Locate the cell with the specified text and output its (X, Y) center coordinate. 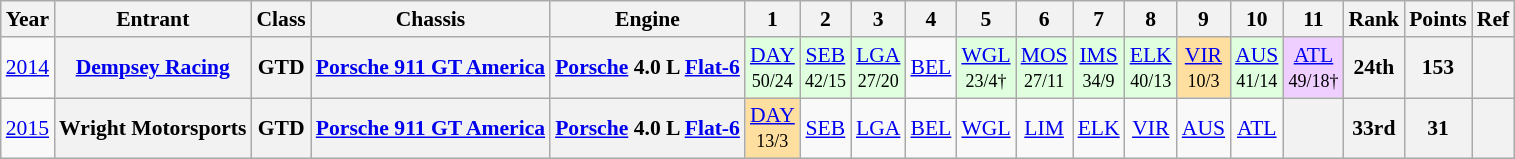
31 (1438, 128)
DAY50/24 (772, 68)
2 (826, 19)
ATL (1256, 128)
SEB42/15 (826, 68)
2014 (28, 68)
ELK (1099, 128)
8 (1151, 19)
9 (1204, 19)
Rank (1374, 19)
Wright Motorsports (152, 128)
3 (878, 19)
Points (1438, 19)
LIM (1044, 128)
4 (930, 19)
LGA27/20 (878, 68)
LGA (878, 128)
33rd (1374, 128)
ATL49/18† (1313, 68)
WGL23/4† (986, 68)
5 (986, 19)
DAY13/3 (772, 128)
IMS34/9 (1099, 68)
ELK40/13 (1151, 68)
SEB (826, 128)
Ref (1493, 19)
153 (1438, 68)
Engine (648, 19)
Dempsey Racing (152, 68)
Class (280, 19)
6 (1044, 19)
10 (1256, 19)
MOS27/11 (1044, 68)
Entrant (152, 19)
Chassis (430, 19)
VIR (1151, 128)
2015 (28, 128)
VIR10/3 (1204, 68)
1 (772, 19)
AUS (1204, 128)
Year (28, 19)
WGL (986, 128)
7 (1099, 19)
24th (1374, 68)
AUS41/14 (1256, 68)
11 (1313, 19)
